Determine the (X, Y) coordinate at the center of the cell enclosing the given text.  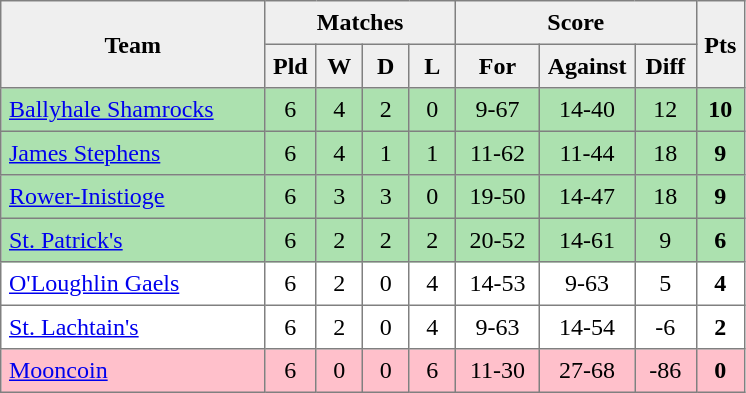
St. Lachtain's (133, 327)
14-54 (586, 327)
5 (666, 284)
Against (586, 66)
O'Loughlin Gaels (133, 284)
11-62 (497, 153)
St. Patrick's (133, 240)
27-68 (586, 371)
Team (133, 44)
For (497, 66)
12 (666, 110)
19-50 (497, 197)
Pts (720, 44)
L (432, 66)
14-53 (497, 284)
Score (576, 23)
-6 (666, 327)
14-47 (586, 197)
-86 (666, 371)
11-44 (586, 153)
Matches (360, 23)
9-67 (497, 110)
14-61 (586, 240)
Pld (290, 66)
20-52 (497, 240)
10 (720, 110)
D (385, 66)
Rower-Inistioge (133, 197)
Ballyhale Shamrocks (133, 110)
Diff (666, 66)
James Stephens (133, 153)
14-40 (586, 110)
Mooncoin (133, 371)
W (339, 66)
11-30 (497, 371)
